From the cell containing the given text, extract its center point as [X, Y] coordinate. 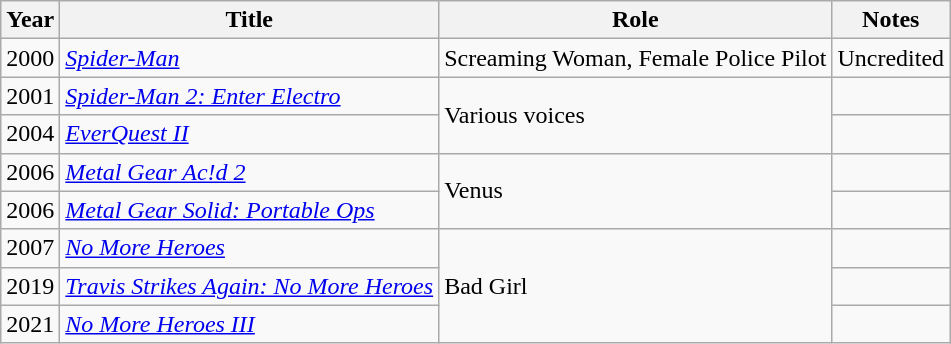
Various voices [636, 115]
Bad Girl [636, 286]
2021 [30, 324]
Notes [891, 20]
Metal Gear Ac!d 2 [250, 172]
2019 [30, 286]
Uncredited [891, 58]
EverQuest II [250, 134]
2004 [30, 134]
No More Heroes III [250, 324]
Screaming Woman, Female Police Pilot [636, 58]
No More Heroes [250, 248]
Spider-Man 2: Enter Electro [250, 96]
Spider-Man [250, 58]
Metal Gear Solid: Portable Ops [250, 210]
Travis Strikes Again: No More Heroes [250, 286]
Role [636, 20]
Year [30, 20]
Venus [636, 191]
2007 [30, 248]
2001 [30, 96]
Title [250, 20]
2000 [30, 58]
